Return the (x, y) coordinate for the center point of the cell that contains the specified text.  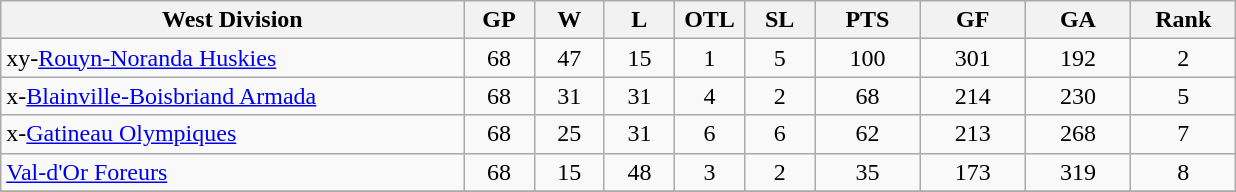
62 (868, 134)
Val-d'Or Foreurs (232, 172)
West Division (232, 20)
192 (1078, 58)
268 (1078, 134)
48 (639, 172)
PTS (868, 20)
7 (1184, 134)
214 (972, 96)
8 (1184, 172)
173 (972, 172)
3 (709, 172)
1 (709, 58)
GF (972, 20)
OTL (709, 20)
x-Blainville-Boisbriand Armada (232, 96)
GP (499, 20)
35 (868, 172)
47 (569, 58)
301 (972, 58)
GA (1078, 20)
SL (780, 20)
x-Gatineau Olympiques (232, 134)
xy-Rouyn-Noranda Huskies (232, 58)
Rank (1184, 20)
230 (1078, 96)
100 (868, 58)
213 (972, 134)
W (569, 20)
4 (709, 96)
25 (569, 134)
319 (1078, 172)
L (639, 20)
